Provide the [X, Y] coordinate of the cell's center where the given text is located.  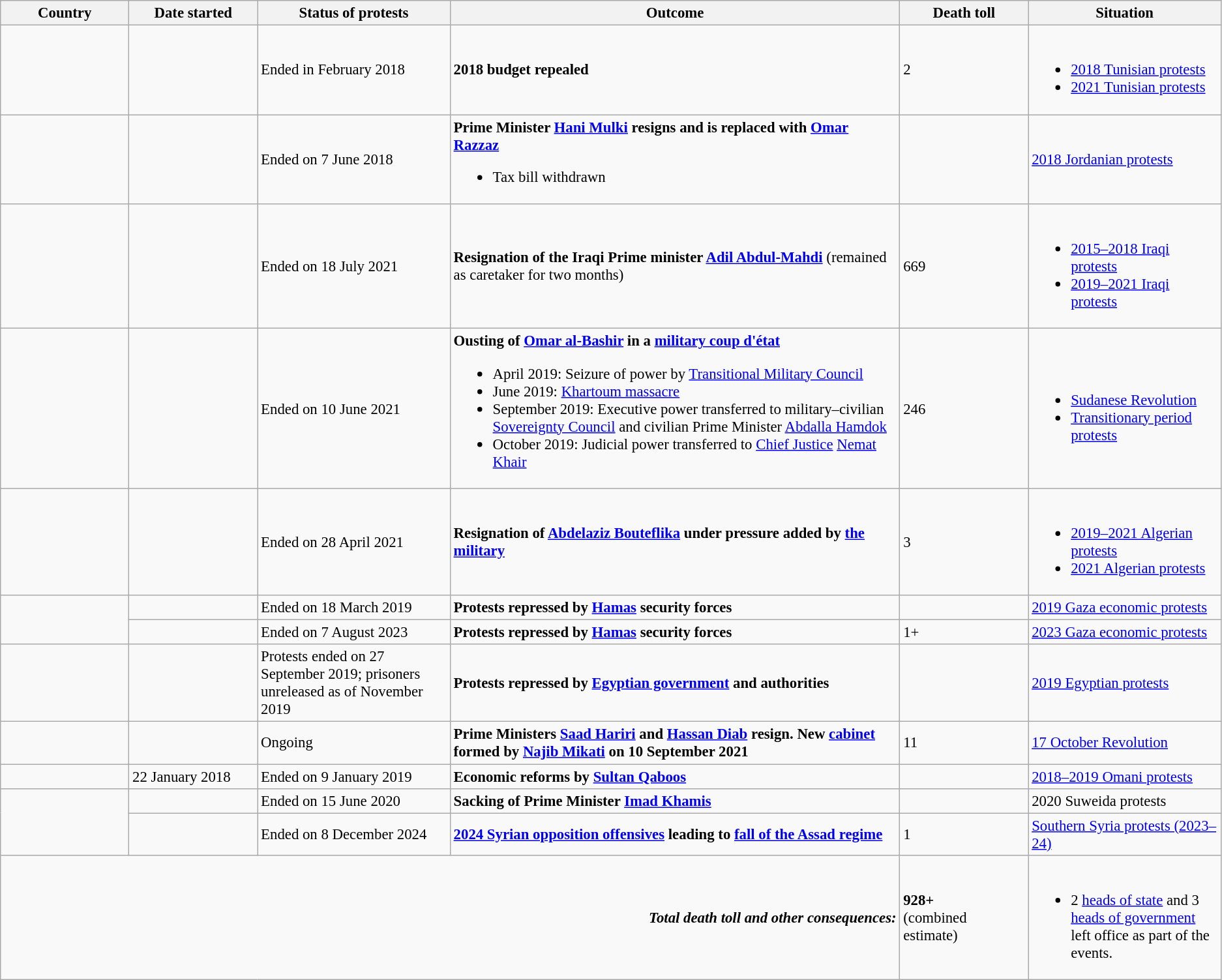
Ended on 8 December 2024 [354, 835]
2018 Tunisian protests2021 Tunisian protests [1125, 70]
Death toll [964, 13]
Ended on 28 April 2021 [354, 542]
2 heads of state and 3 heads of government left office as part of the events. [1125, 917]
17 October Revolution [1125, 743]
1+ [964, 632]
928+(combined estimate) [964, 917]
Resignation of the Iraqi Prime minister Adil Abdul-Mahdi (remained as caretaker for two months) [675, 266]
2019–2021 Algerian protests2021 Algerian protests [1125, 542]
2 [964, 70]
Protests repressed by Egyptian government and authorities [675, 683]
669 [964, 266]
Date started [193, 13]
Economic reforms by Sultan Qaboos [675, 777]
1 [964, 835]
2018–2019 Omani protests [1125, 777]
3 [964, 542]
Prime Minister Hani Mulki resigns and is replaced with Omar RazzazTax bill withdrawn [675, 159]
Country [65, 13]
Ended on 7 August 2023 [354, 632]
2015–2018 Iraqi protests2019–2021 Iraqi protests [1125, 266]
Sacking of Prime Minister Imad Khamis [675, 801]
Prime Ministers Saad Hariri and Hassan Diab resign. New cabinet formed by Najib Mikati on 10 September 2021 [675, 743]
2020 Suweida protests [1125, 801]
Ended on 15 June 2020 [354, 801]
2018 Jordanian protests [1125, 159]
2018 budget repealed [675, 70]
Ended on 9 January 2019 [354, 777]
11 [964, 743]
2024 Syrian opposition offensives leading to fall of the Assad regime [675, 835]
Ended on 10 June 2021 [354, 408]
2023 Gaza economic protests [1125, 632]
Protests ended on 27 September 2019; prisoners unreleased as of November 2019 [354, 683]
2019 Gaza economic protests [1125, 608]
Ended on 18 July 2021 [354, 266]
2019 Egyptian protests [1125, 683]
Situation [1125, 13]
Southern Syria protests (2023–24) [1125, 835]
246 [964, 408]
Ongoing [354, 743]
Status of protests [354, 13]
Sudanese RevolutionTransitionary period protests [1125, 408]
Outcome [675, 13]
Ended on 18 March 2019 [354, 608]
22 January 2018 [193, 777]
Resignation of Abdelaziz Bouteflika under pressure added by the military [675, 542]
Ended on 7 June 2018 [354, 159]
Ended in February 2018 [354, 70]
Total death toll and other consequences: [450, 917]
